Detect which cell encompasses the target text, then output its [x, y] center coordinate. 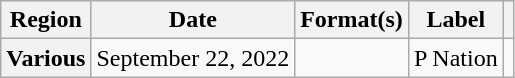
September 22, 2022 [193, 58]
P Nation [456, 58]
Date [193, 20]
Region [46, 20]
Various [46, 58]
Format(s) [352, 20]
Label [456, 20]
